Scan for the cell matching the given text and deliver its [x, y] coordinate at center. 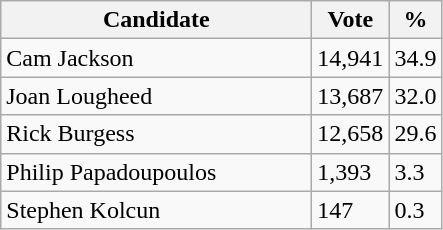
0.3 [416, 210]
Joan Lougheed [156, 96]
12,658 [350, 134]
Vote [350, 20]
3.3 [416, 172]
34.9 [416, 58]
Rick Burgess [156, 134]
Cam Jackson [156, 58]
147 [350, 210]
Stephen Kolcun [156, 210]
13,687 [350, 96]
Philip Papadoupoulos [156, 172]
% [416, 20]
Candidate [156, 20]
14,941 [350, 58]
32.0 [416, 96]
1,393 [350, 172]
29.6 [416, 134]
